Pinpoint the cell where the given text exists, returning its [x, y] midpoint coordinate. 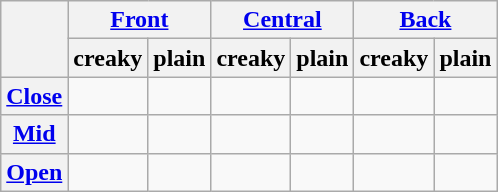
Front [140, 20]
Open [34, 172]
Close [34, 96]
Back [426, 20]
Mid [34, 134]
Central [282, 20]
